From the cell containing the given text, extract its center point as [x, y] coordinate. 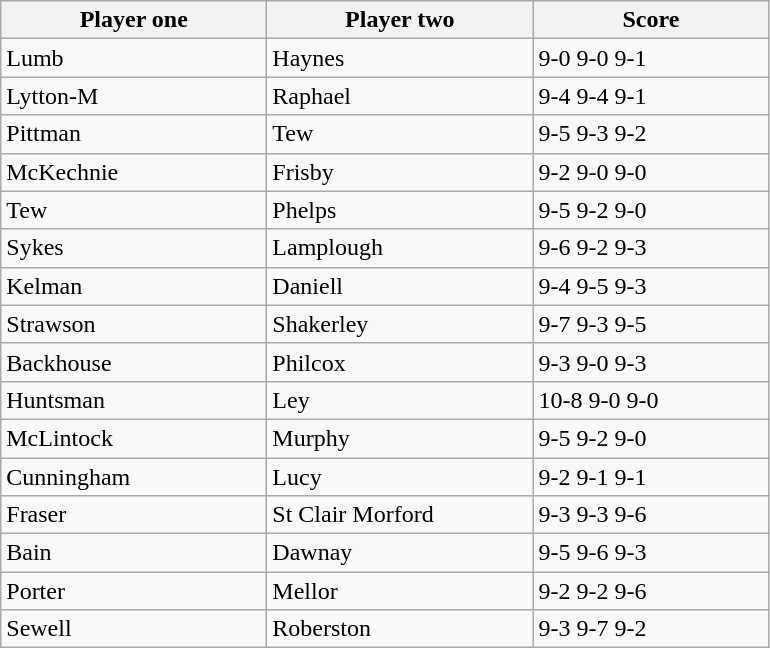
Score [651, 20]
Ley [400, 400]
Frisby [400, 172]
Lamplough [400, 248]
Dawnay [400, 553]
Murphy [400, 438]
9-4 9-5 9-3 [651, 286]
10-8 9-0 9-0 [651, 400]
Philcox [400, 362]
9-5 9-6 9-3 [651, 553]
Huntsman [134, 400]
Haynes [400, 58]
Bain [134, 553]
Fraser [134, 515]
Sykes [134, 248]
Kelman [134, 286]
9-2 9-2 9-6 [651, 591]
St Clair Morford [400, 515]
Pittman [134, 134]
Mellor [400, 591]
9-2 9-1 9-1 [651, 477]
9-2 9-0 9-0 [651, 172]
Roberston [400, 629]
9-4 9-4 9-1 [651, 96]
Lucy [400, 477]
Phelps [400, 210]
Shakerley [400, 324]
Cunningham [134, 477]
McLintock [134, 438]
McKechnie [134, 172]
9-5 9-3 9-2 [651, 134]
Daniell [400, 286]
Raphael [400, 96]
Lumb [134, 58]
Player two [400, 20]
9-3 9-7 9-2 [651, 629]
9-3 9-0 9-3 [651, 362]
Strawson [134, 324]
Backhouse [134, 362]
Porter [134, 591]
Lytton-M [134, 96]
9-3 9-3 9-6 [651, 515]
Sewell [134, 629]
9-7 9-3 9-5 [651, 324]
9-6 9-2 9-3 [651, 248]
9-0 9-0 9-1 [651, 58]
Player one [134, 20]
